Identify which cell holds the provided text, then report its (x, y) central coordinate. 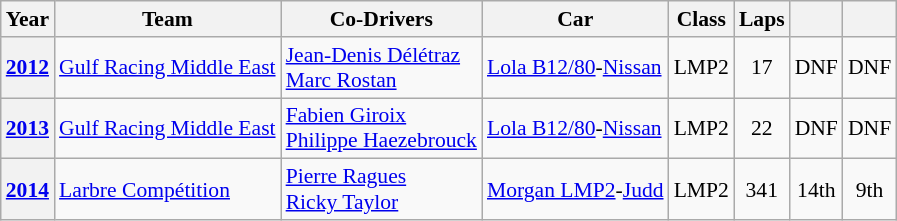
22 (762, 128)
2012 (28, 68)
Pierre Ragues Ricky Taylor (382, 190)
Team (168, 19)
9th (870, 190)
17 (762, 68)
Car (576, 19)
Larbre Compétition (168, 190)
Jean-Denis Délétraz Marc Rostan (382, 68)
Class (702, 19)
Fabien Giroix Philippe Haezebrouck (382, 128)
Laps (762, 19)
Morgan LMP2-Judd (576, 190)
Year (28, 19)
Co-Drivers (382, 19)
14th (816, 190)
2014 (28, 190)
341 (762, 190)
2013 (28, 128)
